For the text-containing cell, return its midpoint in (x, y) coordinate format. 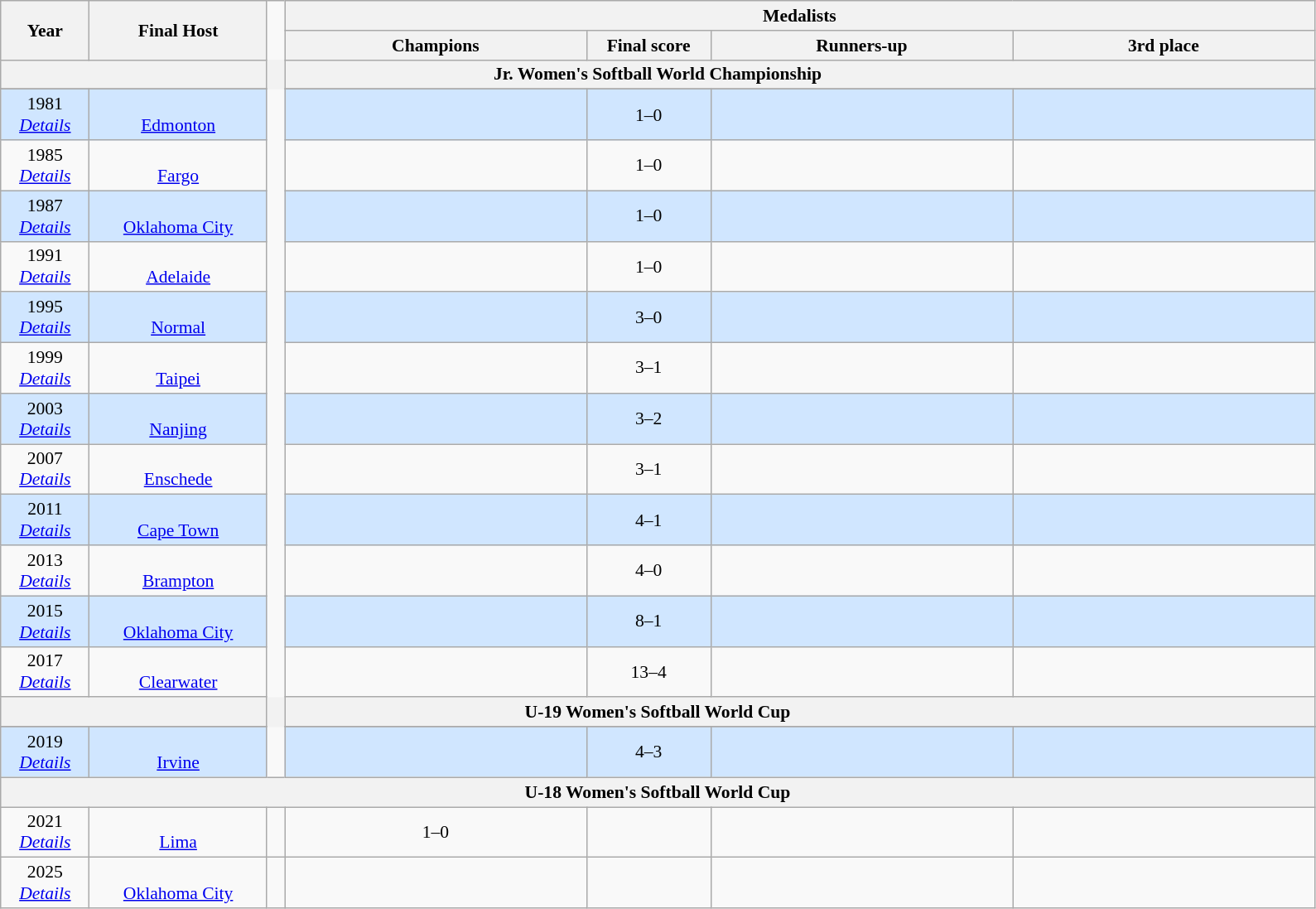
Medalists (800, 16)
U-19 Women's Softball World Cup (658, 713)
2003Details (45, 419)
2011Details (45, 520)
3rd place (1164, 46)
3–2 (648, 419)
U-18 Women's Softball World Cup (658, 792)
1991Details (45, 267)
3–0 (648, 318)
1981Details (45, 114)
Normal (178, 318)
Brampton (178, 570)
Nanjing (178, 419)
2019Details (45, 752)
4–3 (648, 752)
Cape Town (178, 520)
4–0 (648, 570)
2015Details (45, 621)
Champions (436, 46)
1995Details (45, 318)
Edmonton (178, 114)
Runners-up (861, 46)
2025Details (45, 883)
4–1 (648, 520)
1985Details (45, 166)
Clearwater (178, 671)
2021Details (45, 832)
2013Details (45, 570)
2017Details (45, 671)
1987Details (45, 215)
13–4 (648, 671)
Fargo (178, 166)
Final Host (178, 30)
Year (45, 30)
Irvine (178, 752)
8–1 (648, 621)
Final score (648, 46)
Enschede (178, 469)
Adelaide (178, 267)
Lima (178, 832)
2007Details (45, 469)
1999Details (45, 368)
Jr. Women's Softball World Championship (658, 75)
Taipei (178, 368)
